Find where the given text appears and provide that cell's center as [x, y] coordinate. 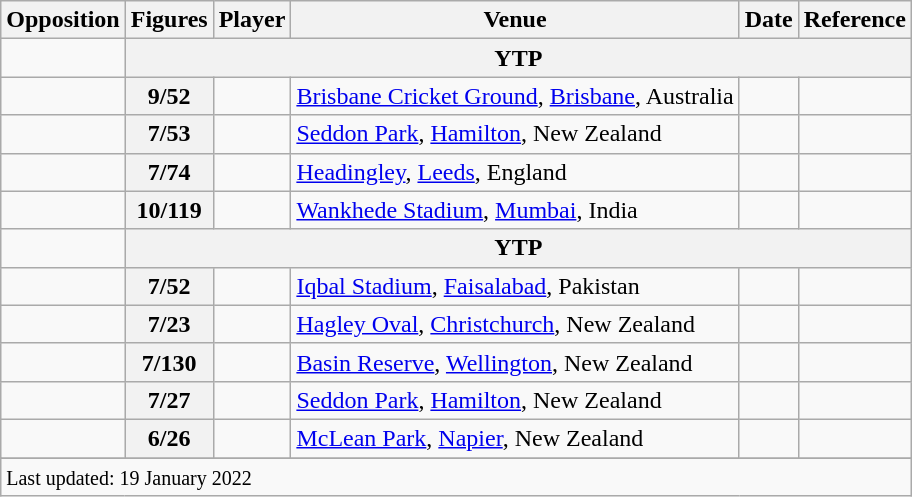
McLean Park, Napier, New Zealand [515, 438]
Opposition [63, 20]
Hagley Oval, Christchurch, New Zealand [515, 324]
Headingley, Leeds, England [515, 172]
Last updated: 19 January 2022 [456, 477]
Venue [515, 20]
Date [768, 20]
7/74 [169, 172]
Player [252, 20]
Basin Reserve, Wellington, New Zealand [515, 362]
7/23 [169, 324]
Reference [854, 20]
7/52 [169, 286]
7/27 [169, 400]
9/52 [169, 96]
7/53 [169, 134]
7/130 [169, 362]
6/26 [169, 438]
10/119 [169, 210]
Figures [169, 20]
Wankhede Stadium, Mumbai, India [515, 210]
Brisbane Cricket Ground, Brisbane, Australia [515, 96]
Iqbal Stadium, Faisalabad, Pakistan [515, 286]
